Pinpoint the cell where the given text exists, returning its (x, y) midpoint coordinate. 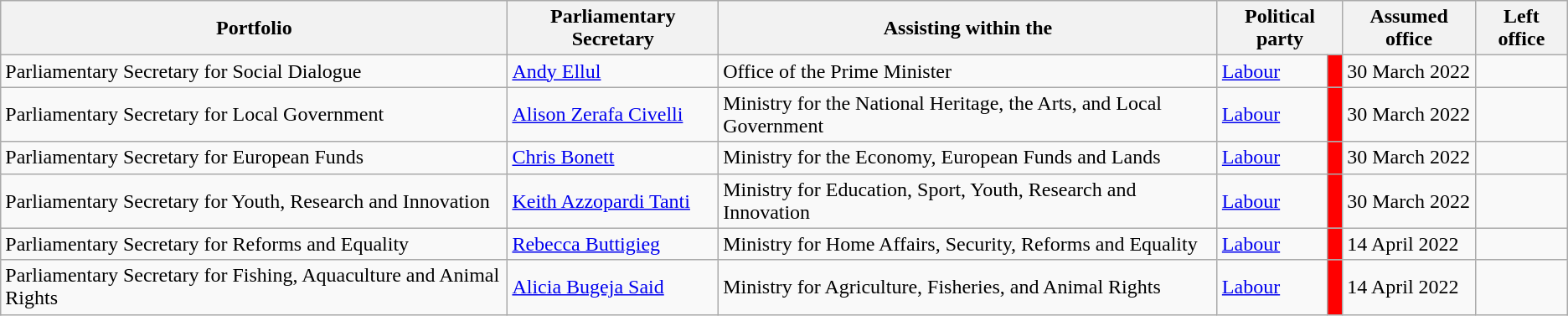
Alison Zerafa Civelli (613, 114)
Left office (1521, 28)
Portfolio (255, 28)
Ministry for the National Heritage, the Arts, and Local Government (968, 114)
Ministry for Home Affairs, Security, Reforms and Equality (968, 244)
Assumed office (1409, 28)
Office of the Prime Minister (968, 71)
Rebecca Buttigieg (613, 244)
Parliamentary Secretary (613, 28)
Ministry for Education, Sport, Youth, Research and Innovation (968, 201)
Political party (1280, 28)
Parliamentary Secretary for Youth, Research and Innovation (255, 201)
Keith Azzopardi Tanti (613, 201)
Alicia Bugeja Said (613, 287)
Parliamentary Secretary for Fishing, Aquaculture and Animal Rights (255, 287)
Ministry for the Economy, European Funds and Lands (968, 158)
Parliamentary Secretary for Reforms and Equality (255, 244)
Parliamentary Secretary for Local Government (255, 114)
Ministry for Agriculture, Fisheries, and Animal Rights (968, 287)
Chris Bonett (613, 158)
Parliamentary Secretary for European Funds (255, 158)
Parliamentary Secretary for Social Dialogue (255, 71)
Andy Ellul (613, 71)
Assisting within the (968, 28)
